Provide the (X, Y) coordinate of the cell's center where the given text is located.  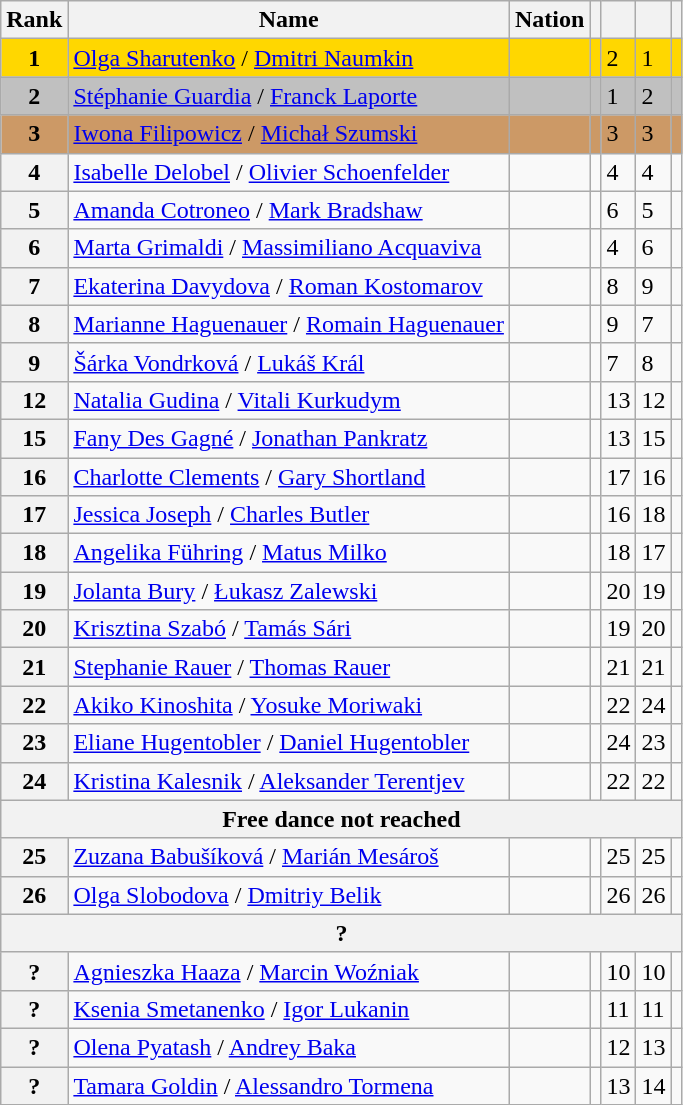
Tamara Goldin / Alessandro Tormena (289, 1085)
Rank (34, 20)
Isabelle Delobel / Olivier Schoenfelder (289, 172)
Iwona Filipowicz / Michał Szumski (289, 134)
Angelika Führing / Matus Milko (289, 553)
Olga Slobodova / Dmitriy Belik (289, 895)
Eliane Hugentobler / Daniel Hugentobler (289, 743)
Jolanta Bury / Łukasz Zalewski (289, 591)
Zuzana Babušíková / Marián Mesároš (289, 857)
Ekaterina Davydova / Roman Kostomarov (289, 286)
Charlotte Clements / Gary Shortland (289, 477)
Olga Sharutenko / Dmitri Naumkin (289, 58)
Marta Grimaldi / Massimiliano Acquaviva (289, 248)
Akiko Kinoshita / Yosuke Moriwaki (289, 705)
Marianne Haguenauer / Romain Haguenauer (289, 324)
Name (289, 20)
Fany Des Gagné / Jonathan Pankratz (289, 438)
Nation (549, 20)
Natalia Gudina / Vitali Kurkudym (289, 400)
Stéphanie Guardia / Franck Laporte (289, 96)
14 (654, 1085)
Free dance not reached (342, 819)
Agnieszka Haaza / Marcin Woźniak (289, 971)
Krisztina Szabó / Tamás Sári (289, 629)
Šárka Vondrková / Lukáš Král (289, 362)
Ksenia Smetanenko / Igor Lukanin (289, 1009)
Amanda Cotroneo / Mark Bradshaw (289, 210)
Olena Pyatash / Andrey Baka (289, 1047)
Kristina Kalesnik / Aleksander Terentjev (289, 781)
Jessica Joseph / Charles Butler (289, 515)
Stephanie Rauer / Thomas Rauer (289, 667)
